Return (x, y) of the center of cell containing provided text 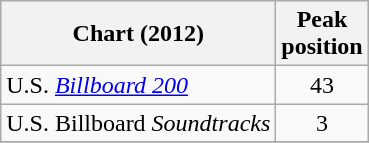
3 (322, 123)
Peakposition (322, 34)
Chart (2012) (138, 34)
43 (322, 85)
U.S. Billboard 200 (138, 85)
U.S. Billboard Soundtracks (138, 123)
